Return the (X, Y) coordinate for the center point of the cell that contains the specified text.  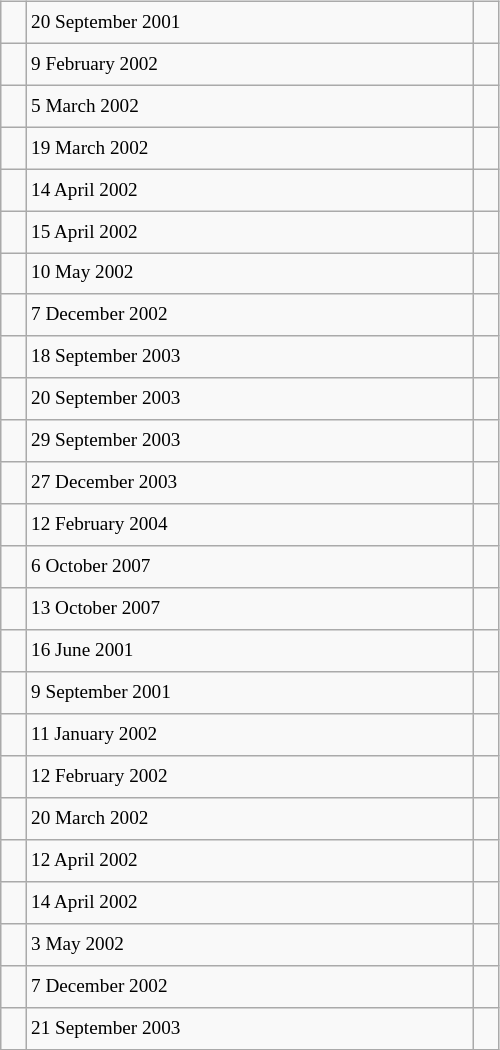
5 March 2002 (249, 106)
12 February 2004 (249, 525)
12 April 2002 (249, 861)
3 May 2002 (249, 944)
18 September 2003 (249, 357)
20 September 2001 (249, 22)
9 September 2001 (249, 693)
16 June 2001 (249, 651)
27 December 2003 (249, 483)
15 April 2002 (249, 232)
13 October 2007 (249, 609)
19 March 2002 (249, 148)
21 September 2003 (249, 1028)
20 March 2002 (249, 819)
20 September 2003 (249, 399)
10 May 2002 (249, 274)
11 January 2002 (249, 735)
29 September 2003 (249, 441)
9 February 2002 (249, 64)
12 February 2002 (249, 777)
6 October 2007 (249, 567)
